Search for the cell housing the specified text and yield its (x, y) center coordinate. 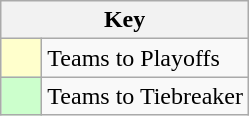
Teams to Playoffs (146, 58)
Key (125, 20)
Teams to Tiebreaker (146, 96)
